Output the (X, Y) coordinate of the center of the cell containing the given text.  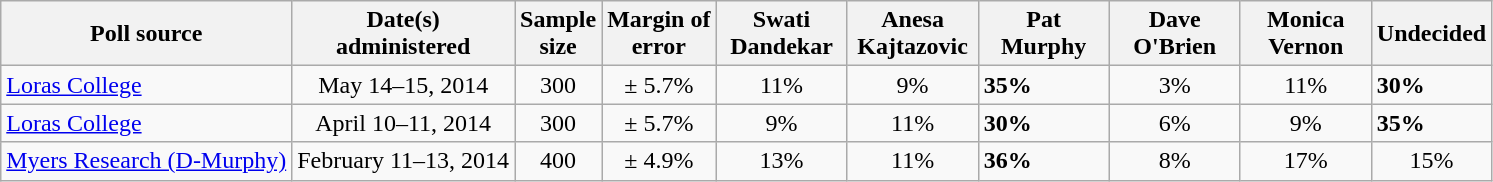
Poll source (146, 34)
MonicaVernon (1306, 34)
3% (1174, 85)
February 11–13, 2014 (404, 161)
6% (1174, 123)
May 14–15, 2014 (404, 85)
13% (782, 161)
Myers Research (D-Murphy) (146, 161)
± 4.9% (659, 161)
Date(s)administered (404, 34)
AnesaKajtazovic (912, 34)
PatMurphy (1044, 34)
15% (1431, 161)
Samplesize (558, 34)
36% (1044, 161)
DaveO'Brien (1174, 34)
8% (1174, 161)
Undecided (1431, 34)
400 (558, 161)
17% (1306, 161)
Margin oferror (659, 34)
SwatiDandekar (782, 34)
April 10–11, 2014 (404, 123)
